Capture the cell that displays the provided text and extract its [X, Y] central coordinate. 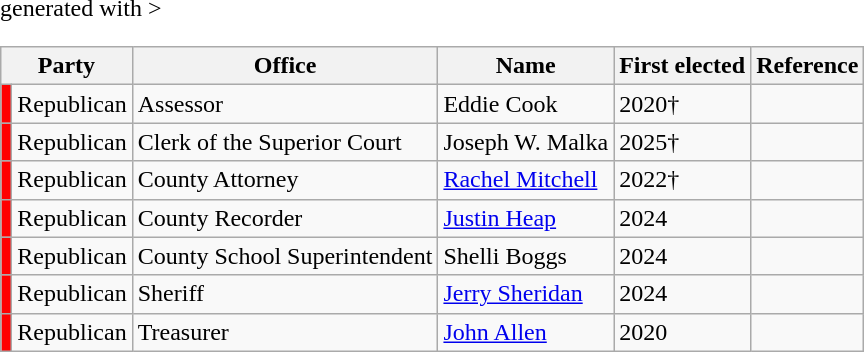
Joseph W. Malka [526, 142]
Sheriff [285, 294]
2022† [682, 180]
Justin Heap [526, 218]
Eddie Cook [526, 104]
John Allen [526, 332]
2025† [682, 142]
County Recorder [285, 218]
Assessor [285, 104]
2020 [682, 332]
Party [66, 66]
Jerry Sheridan [526, 294]
County School Superintendent [285, 256]
Clerk of the Superior Court [285, 142]
Rachel Mitchell [526, 180]
Treasurer [285, 332]
2020† [682, 104]
Reference [808, 66]
First elected [682, 66]
Office [285, 66]
County Attorney [285, 180]
Shelli Boggs [526, 256]
Name [526, 66]
